Capture the cell that displays the provided text and extract its (x, y) central coordinate. 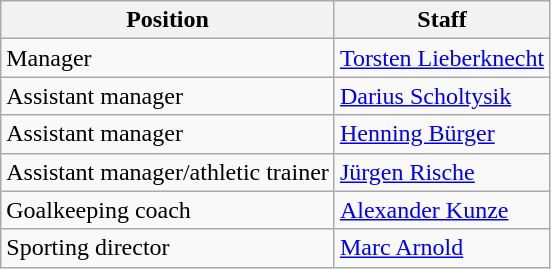
Torsten Lieberknecht (442, 58)
Position (168, 20)
Manager (168, 58)
Alexander Kunze (442, 210)
Staff (442, 20)
Marc Arnold (442, 248)
Darius Scholtysik (442, 96)
Henning Bürger (442, 134)
Goalkeeping coach (168, 210)
Assistant manager/athletic trainer (168, 172)
Sporting director (168, 248)
Jürgen Rische (442, 172)
